Identify which cell holds the provided text, then report its [x, y] central coordinate. 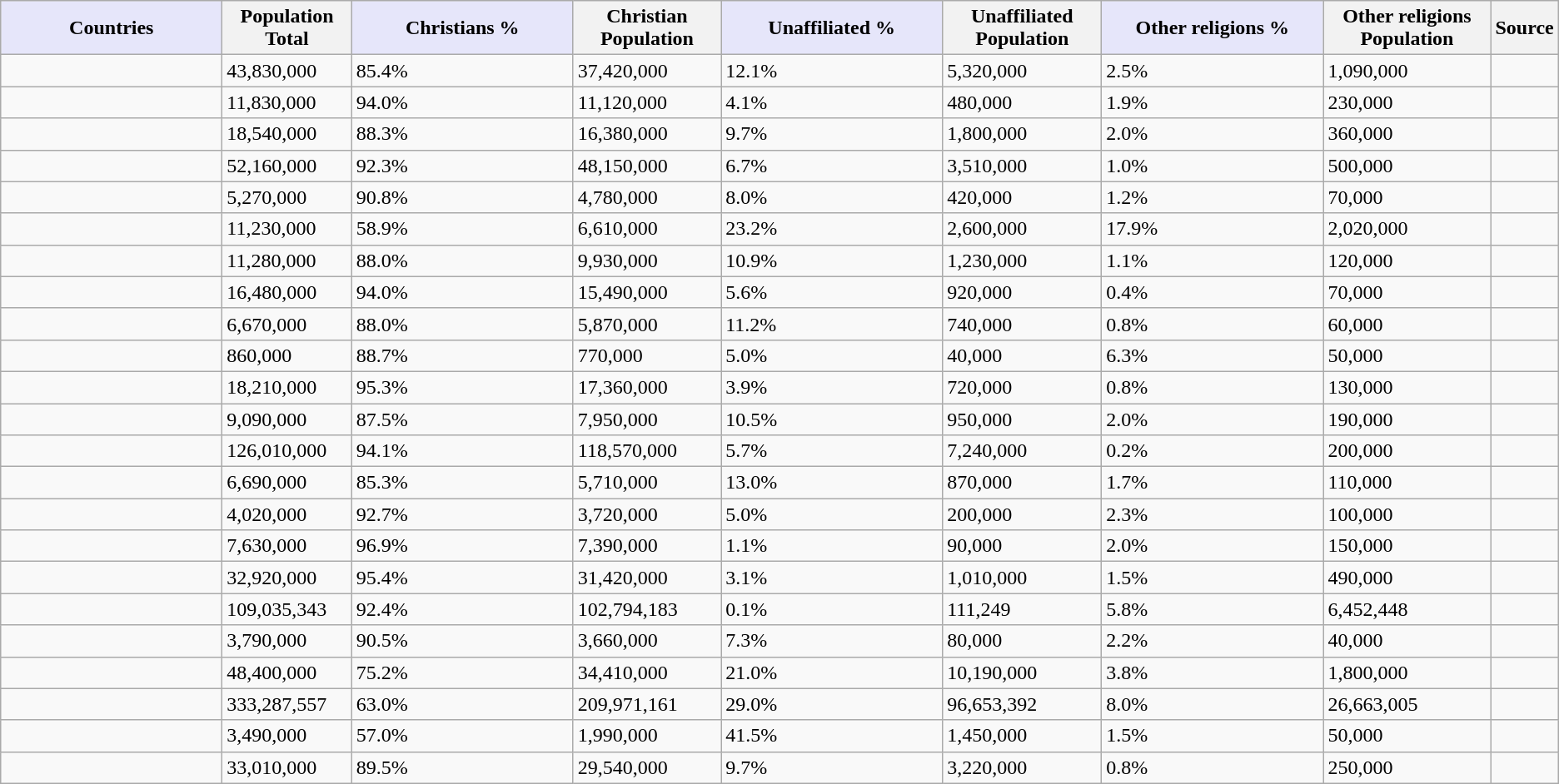
1,090,000 [1407, 71]
920,000 [1023, 292]
90,000 [1023, 546]
11,120,000 [646, 102]
5,270,000 [286, 197]
5.6% [832, 292]
48,400,000 [286, 672]
Unaffiliated % [832, 28]
10.5% [832, 419]
95.4% [462, 578]
96,653,392 [1023, 704]
870,000 [1023, 483]
4,020,000 [286, 514]
11,830,000 [286, 102]
1.2% [1213, 197]
15,490,000 [646, 292]
1,990,000 [646, 736]
58.9% [462, 229]
26,663,005 [1407, 704]
18,210,000 [286, 387]
87.5% [462, 419]
6,670,000 [286, 324]
110,000 [1407, 483]
1,230,000 [1023, 261]
6,690,000 [286, 483]
80,000 [1023, 641]
10.9% [832, 261]
Countries [112, 28]
7,390,000 [646, 546]
2.2% [1213, 641]
48,150,000 [646, 166]
109,035,343 [286, 609]
118,570,000 [646, 451]
63.0% [462, 704]
33,010,000 [286, 767]
130,000 [1407, 387]
250,000 [1407, 767]
102,794,183 [646, 609]
190,000 [1407, 419]
1.9% [1213, 102]
3,720,000 [646, 514]
Unaffiliated Population [1023, 28]
2,600,000 [1023, 229]
950,000 [1023, 419]
92.3% [462, 166]
209,971,161 [646, 704]
3,660,000 [646, 641]
85.3% [462, 483]
5.7% [832, 451]
7,950,000 [646, 419]
12.1% [832, 71]
52,160,000 [286, 166]
5,320,000 [1023, 71]
111,249 [1023, 609]
480,000 [1023, 102]
740,000 [1023, 324]
13.0% [832, 483]
7,630,000 [286, 546]
Christian Population [646, 28]
3,220,000 [1023, 767]
16,380,000 [646, 134]
6,452,448 [1407, 609]
7.3% [832, 641]
17.9% [1213, 229]
6,610,000 [646, 229]
4,780,000 [646, 197]
5,870,000 [646, 324]
3,490,000 [286, 736]
88.3% [462, 134]
3.9% [832, 387]
2,020,000 [1407, 229]
360,000 [1407, 134]
85.4% [462, 71]
1.0% [1213, 166]
41.5% [832, 736]
94.1% [462, 451]
31,420,000 [646, 578]
18,540,000 [286, 134]
720,000 [1023, 387]
420,000 [1023, 197]
2.3% [1213, 514]
10,190,000 [1023, 672]
0.4% [1213, 292]
9,090,000 [286, 419]
100,000 [1407, 514]
1.7% [1213, 483]
126,010,000 [286, 451]
1,010,000 [1023, 578]
11.2% [832, 324]
75.2% [462, 672]
37,420,000 [646, 71]
16,480,000 [286, 292]
Christians % [462, 28]
89.5% [462, 767]
3,790,000 [286, 641]
230,000 [1407, 102]
5,710,000 [646, 483]
21.0% [832, 672]
150,000 [1407, 546]
96.9% [462, 546]
88.7% [462, 355]
90.8% [462, 197]
29.0% [832, 704]
120,000 [1407, 261]
95.3% [462, 387]
Source [1524, 28]
770,000 [646, 355]
32,920,000 [286, 578]
6.7% [832, 166]
90.5% [462, 641]
34,410,000 [646, 672]
Other religions % [1213, 28]
860,000 [286, 355]
43,830,000 [286, 71]
490,000 [1407, 578]
0.1% [832, 609]
17,360,000 [646, 387]
2.5% [1213, 71]
4.1% [832, 102]
9,930,000 [646, 261]
11,230,000 [286, 229]
7,240,000 [1023, 451]
6.3% [1213, 355]
60,000 [1407, 324]
Other religions Population [1407, 28]
1,450,000 [1023, 736]
29,540,000 [646, 767]
0.2% [1213, 451]
5.8% [1213, 609]
92.4% [462, 609]
3.1% [832, 578]
23.2% [832, 229]
3,510,000 [1023, 166]
57.0% [462, 736]
11,280,000 [286, 261]
3.8% [1213, 672]
92.7% [462, 514]
500,000 [1407, 166]
Population Total [286, 28]
333,287,557 [286, 704]
